Capture the cell that displays the provided text and extract its [X, Y] central coordinate. 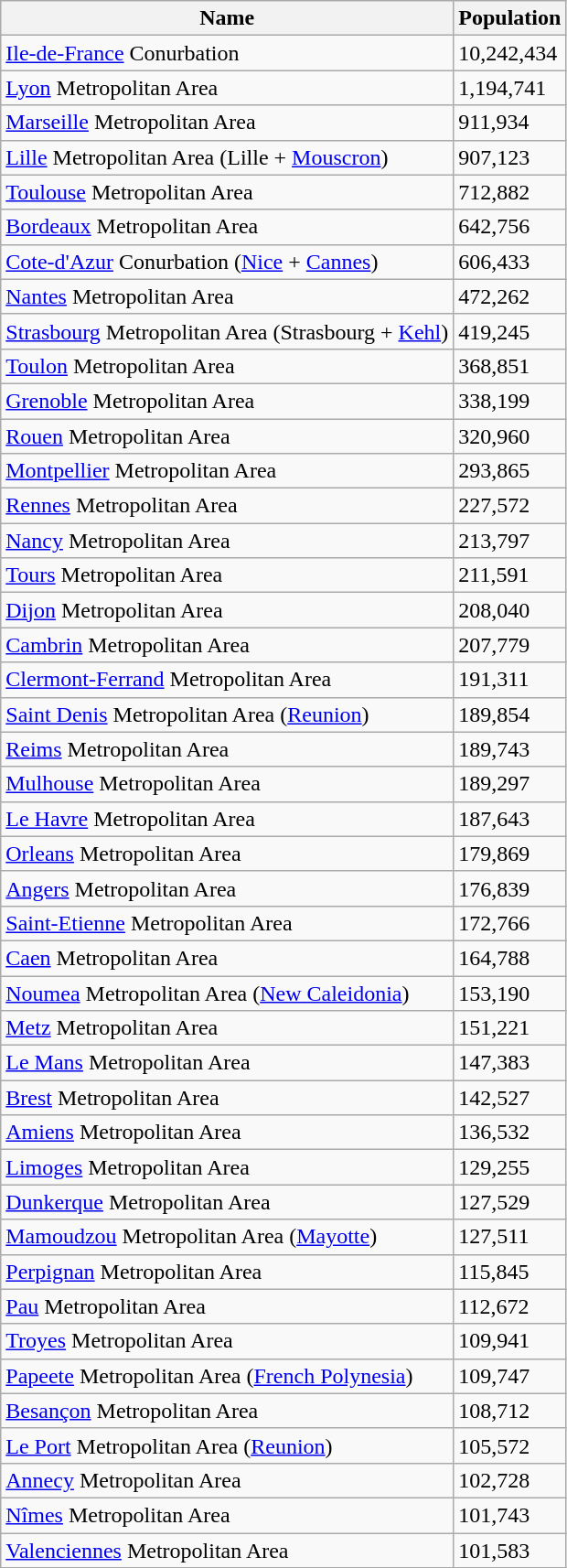
109,941 [510, 1341]
102,728 [510, 1480]
Caen Metropolitan Area [227, 958]
191,311 [510, 680]
Clermont-Ferrand Metropolitan Area [227, 680]
Rouen Metropolitan Area [227, 436]
Saint Denis Metropolitan Area (Reunion) [227, 714]
109,747 [510, 1376]
Le Havre Metropolitan Area [227, 819]
1,194,741 [510, 88]
642,756 [510, 227]
368,851 [510, 366]
108,712 [510, 1411]
Bordeaux Metropolitan Area [227, 227]
907,123 [510, 157]
Le Port Metropolitan Area (Reunion) [227, 1445]
Montpellier Metropolitan Area [227, 471]
136,532 [510, 1133]
472,262 [510, 296]
338,199 [510, 401]
164,788 [510, 958]
Orleans Metropolitan Area [227, 854]
Nîmes Metropolitan Area [227, 1515]
10,242,434 [510, 53]
112,672 [510, 1306]
207,779 [510, 645]
Nancy Metropolitan Area [227, 541]
Dijon Metropolitan Area [227, 610]
151,221 [510, 1028]
189,297 [510, 784]
Toulon Metropolitan Area [227, 366]
208,040 [510, 610]
Amiens Metropolitan Area [227, 1133]
Population [510, 18]
Pau Metropolitan Area [227, 1306]
189,854 [510, 714]
211,591 [510, 575]
105,572 [510, 1445]
Annecy Metropolitan Area [227, 1480]
176,839 [510, 888]
Lyon Metropolitan Area [227, 88]
Troyes Metropolitan Area [227, 1341]
Toulouse Metropolitan Area [227, 192]
Cambrin Metropolitan Area [227, 645]
187,643 [510, 819]
Noumea Metropolitan Area (New Caleidonia) [227, 993]
606,433 [510, 262]
213,797 [510, 541]
Reims Metropolitan Area [227, 749]
Mulhouse Metropolitan Area [227, 784]
Metz Metropolitan Area [227, 1028]
320,960 [510, 436]
153,190 [510, 993]
Lille Metropolitan Area (Lille + Mouscron) [227, 157]
Saint-Etienne Metropolitan Area [227, 923]
Valenciennes Metropolitan Area [227, 1551]
293,865 [510, 471]
Ile-de-France Conurbation [227, 53]
189,743 [510, 749]
Brest Metropolitan Area [227, 1098]
Mamoudzou Metropolitan Area (Mayotte) [227, 1237]
Nantes Metropolitan Area [227, 296]
147,383 [510, 1063]
Dunkerque Metropolitan Area [227, 1202]
Angers Metropolitan Area [227, 888]
Marseille Metropolitan Area [227, 123]
101,583 [510, 1551]
Rennes Metropolitan Area [227, 506]
911,934 [510, 123]
142,527 [510, 1098]
115,845 [510, 1272]
Perpignan Metropolitan Area [227, 1272]
Name [227, 18]
Cote-d'Azur Conurbation (Nice + Cannes) [227, 262]
127,529 [510, 1202]
129,255 [510, 1167]
419,245 [510, 331]
Strasbourg Metropolitan Area (Strasbourg + Kehl) [227, 331]
Tours Metropolitan Area [227, 575]
Papeete Metropolitan Area (French Polynesia) [227, 1376]
Le Mans Metropolitan Area [227, 1063]
172,766 [510, 923]
179,869 [510, 854]
712,882 [510, 192]
227,572 [510, 506]
Besançon Metropolitan Area [227, 1411]
Grenoble Metropolitan Area [227, 401]
Limoges Metropolitan Area [227, 1167]
101,743 [510, 1515]
127,511 [510, 1237]
